Return the (X, Y) coordinate for the center point of the cell that contains the specified text.  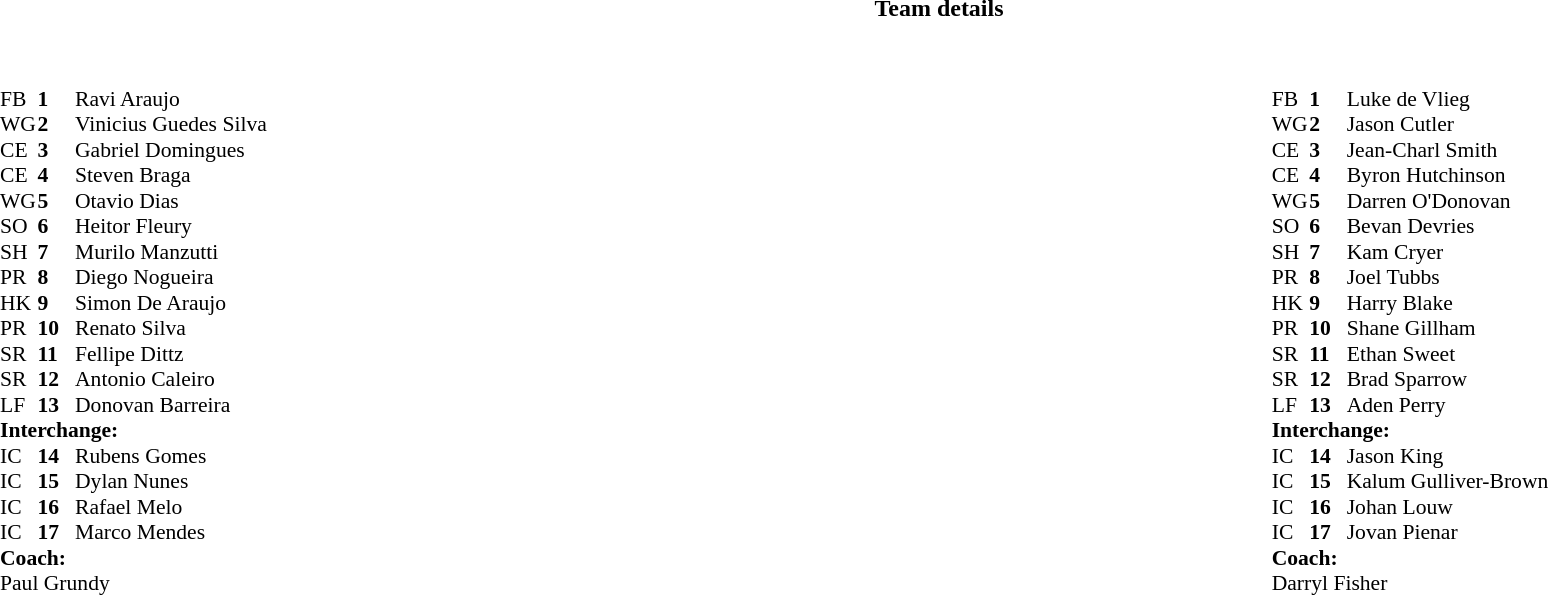
Gabriel Domingues (171, 150)
Dylan Nunes (171, 481)
Fellipe Dittz (171, 354)
Heitor Fleury (171, 227)
Marco Mendes (171, 533)
Rubens Gomes (171, 456)
Simon De Araujo (171, 303)
Murilo Manzutti (171, 252)
Otavio Dias (171, 201)
Rafael Melo (171, 507)
Steven Braga (171, 175)
Ravi Araujo (171, 99)
Vinicius Guedes Silva (171, 125)
Interchange: (134, 431)
Coach: (134, 558)
Donovan Barreira (171, 405)
Diego Nogueira (171, 277)
Renato Silva (171, 329)
Antonio Caleiro (171, 379)
